Capture the cell that displays the provided text and extract its [X, Y] central coordinate. 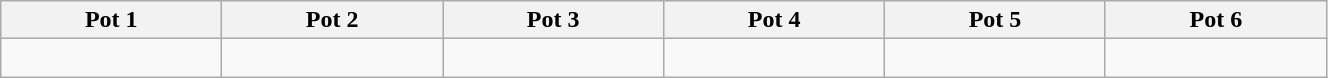
Pot 1 [112, 20]
Pot 3 [554, 20]
Pot 2 [332, 20]
Pot 5 [996, 20]
Pot 4 [774, 20]
Pot 6 [1216, 20]
